Detect which cell encompasses the target text, then output its (x, y) center coordinate. 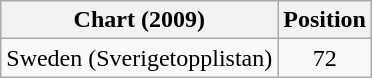
Sweden (Sverigetopplistan) (140, 58)
72 (325, 58)
Chart (2009) (140, 20)
Position (325, 20)
